Pinpoint the cell where the given text exists, returning its [X, Y] midpoint coordinate. 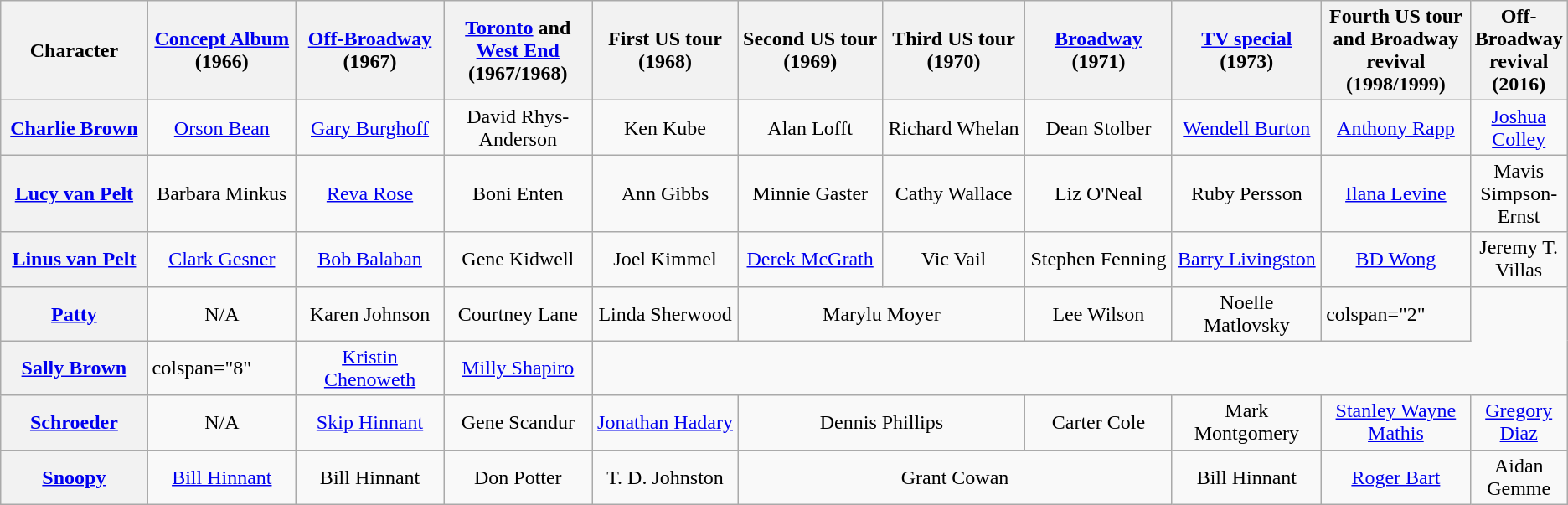
Orson Bean [221, 127]
Boni Enten [518, 193]
Carter Cole [1099, 422]
Schroeder [74, 422]
Roger Bart [1396, 477]
Marylu Moyer [881, 313]
First US tour(1968) [665, 50]
Joshua Colley [1519, 127]
Ken Kube [665, 127]
Linus van Pelt [74, 260]
colspan="8" [221, 368]
Sally Brown [74, 368]
Patty [74, 313]
Charlie Brown [74, 127]
Richard Whelan [953, 127]
Off-Broadway revival(2016) [1519, 50]
Milly Shapiro [518, 368]
Minnie Gaster [810, 193]
BD Wong [1396, 260]
Character [74, 50]
Liz O'Neal [1099, 193]
TV special(1973) [1246, 50]
Clark Gesner [221, 260]
Snoopy [74, 477]
Skip Hinnant [370, 422]
Jeremy T. Villas [1519, 260]
Stephen Fenning [1099, 260]
Derek McGrath [810, 260]
Ann Gibbs [665, 193]
Toronto and West End(1967/1968) [518, 50]
Mavis Simpson-Ernst [1519, 193]
Gene Kidwell [518, 260]
Don Potter [518, 477]
Ruby Persson [1246, 193]
Courtney Lane [518, 313]
Wendell Burton [1246, 127]
Ilana Levine [1396, 193]
Dennis Phillips [881, 422]
Grant Cowan [955, 477]
Cathy Wallace [953, 193]
Reva Rose [370, 193]
Second US tour(1969) [810, 50]
Mark Montgomery [1246, 422]
Jonathan Hadary [665, 422]
Karen Johnson [370, 313]
Aidan Gemme [1519, 477]
Noelle Matlovsky [1246, 313]
Linda Sherwood [665, 313]
colspan="2" [1396, 313]
Lucy van Pelt [74, 193]
Barry Livingston [1246, 260]
T. D. Johnston [665, 477]
Joel Kimmel [665, 260]
Fourth US tour and Broadway revival(1998/1999) [1396, 50]
Barbara Minkus [221, 193]
Gene Scandur [518, 422]
Off-Broadway(1967) [370, 50]
Stanley Wayne Mathis [1396, 422]
David Rhys-Anderson [518, 127]
Vic Vail [953, 260]
Third US tour(1970) [953, 50]
Concept Album(1966) [221, 50]
Alan Lofft [810, 127]
Anthony Rapp [1396, 127]
Gregory Diaz [1519, 422]
Lee Wilson [1099, 313]
Broadway(1971) [1099, 50]
Kristin Chenoweth [370, 368]
Bob Balaban [370, 260]
Gary Burghoff [370, 127]
Dean Stolber [1099, 127]
